Provide the (X, Y) coordinate of the cell's center where the given text is located.  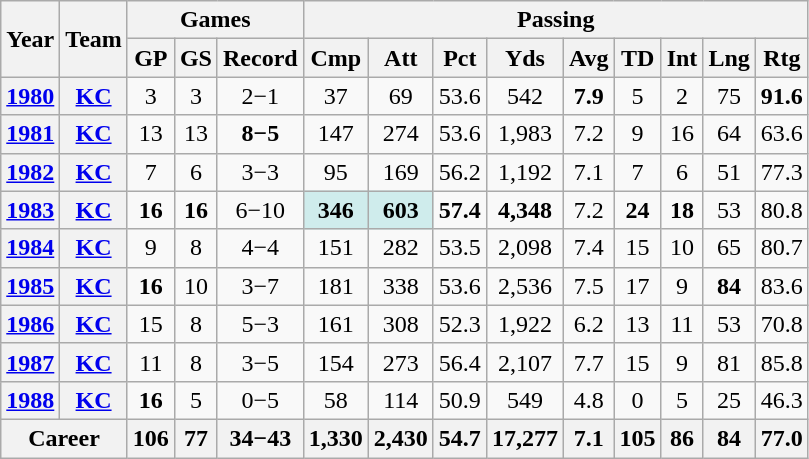
346 (336, 210)
95 (336, 172)
18 (682, 210)
70.8 (782, 324)
1,192 (524, 172)
114 (400, 400)
24 (638, 210)
169 (400, 172)
52.3 (460, 324)
77.0 (782, 438)
151 (336, 248)
46.3 (782, 400)
81 (729, 362)
147 (336, 134)
2,098 (524, 248)
1,330 (336, 438)
77 (196, 438)
4−4 (260, 248)
1980 (30, 96)
86 (682, 438)
1985 (30, 286)
Yds (524, 58)
58 (336, 400)
542 (524, 96)
1983 (30, 210)
Passing (556, 20)
Cmp (336, 58)
2,430 (400, 438)
1984 (30, 248)
Team (94, 39)
91.6 (782, 96)
80.7 (782, 248)
4,348 (524, 210)
Games (215, 20)
34−43 (260, 438)
Lng (729, 58)
3−7 (260, 286)
80.8 (782, 210)
17 (638, 286)
1988 (30, 400)
2,536 (524, 286)
64 (729, 134)
GP (150, 58)
6−10 (260, 210)
69 (400, 96)
274 (400, 134)
54.7 (460, 438)
273 (400, 362)
154 (336, 362)
56.4 (460, 362)
4.8 (588, 400)
Career (64, 438)
6.2 (588, 324)
25 (729, 400)
0 (638, 400)
50.9 (460, 400)
1982 (30, 172)
1981 (30, 134)
282 (400, 248)
65 (729, 248)
Record (260, 58)
8−5 (260, 134)
7.9 (588, 96)
77.3 (782, 172)
Int (682, 58)
7.5 (588, 286)
549 (524, 400)
338 (400, 286)
3−3 (260, 172)
Avg (588, 58)
TD (638, 58)
83.6 (782, 286)
Rtg (782, 58)
0−5 (260, 400)
Pct (460, 58)
1,922 (524, 324)
5−3 (260, 324)
75 (729, 96)
2−1 (260, 96)
181 (336, 286)
1986 (30, 324)
161 (336, 324)
7.7 (588, 362)
105 (638, 438)
Year (30, 39)
63.6 (782, 134)
17,277 (524, 438)
57.4 (460, 210)
85.8 (782, 362)
1,983 (524, 134)
53.5 (460, 248)
603 (400, 210)
308 (400, 324)
106 (150, 438)
1987 (30, 362)
37 (336, 96)
7.4 (588, 248)
GS (196, 58)
2 (682, 96)
51 (729, 172)
3−5 (260, 362)
2,107 (524, 362)
Att (400, 58)
56.2 (460, 172)
